Extract the [x, y] coordinate from the center of the cell holding the provided text.  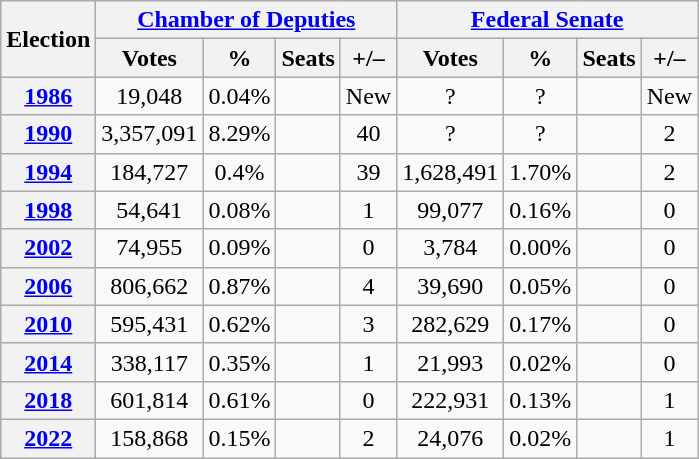
0.09% [240, 248]
21,993 [450, 362]
0.62% [240, 324]
184,727 [150, 172]
2022 [48, 438]
1,628,491 [450, 172]
0.4% [240, 172]
2010 [48, 324]
1994 [48, 172]
158,868 [150, 438]
595,431 [150, 324]
0.15% [240, 438]
2006 [48, 286]
Federal Senate [548, 20]
3,784 [450, 248]
54,641 [150, 210]
806,662 [150, 286]
1990 [48, 134]
1.70% [540, 172]
0.35% [240, 362]
99,077 [450, 210]
282,629 [450, 324]
Election [48, 39]
1986 [48, 96]
0.61% [240, 400]
0.05% [540, 286]
4 [368, 286]
338,117 [150, 362]
0.08% [240, 210]
2014 [48, 362]
3 [368, 324]
19,048 [150, 96]
24,076 [450, 438]
1998 [48, 210]
8.29% [240, 134]
Chamber of Deputies [246, 20]
39,690 [450, 286]
601,814 [150, 400]
0.04% [240, 96]
39 [368, 172]
0.17% [540, 324]
0.16% [540, 210]
2018 [48, 400]
3,357,091 [150, 134]
0.00% [540, 248]
2002 [48, 248]
0.13% [540, 400]
0.87% [240, 286]
222,931 [450, 400]
74,955 [150, 248]
40 [368, 134]
